Extract the (x, y) coordinate from the center of the cell holding the provided text.  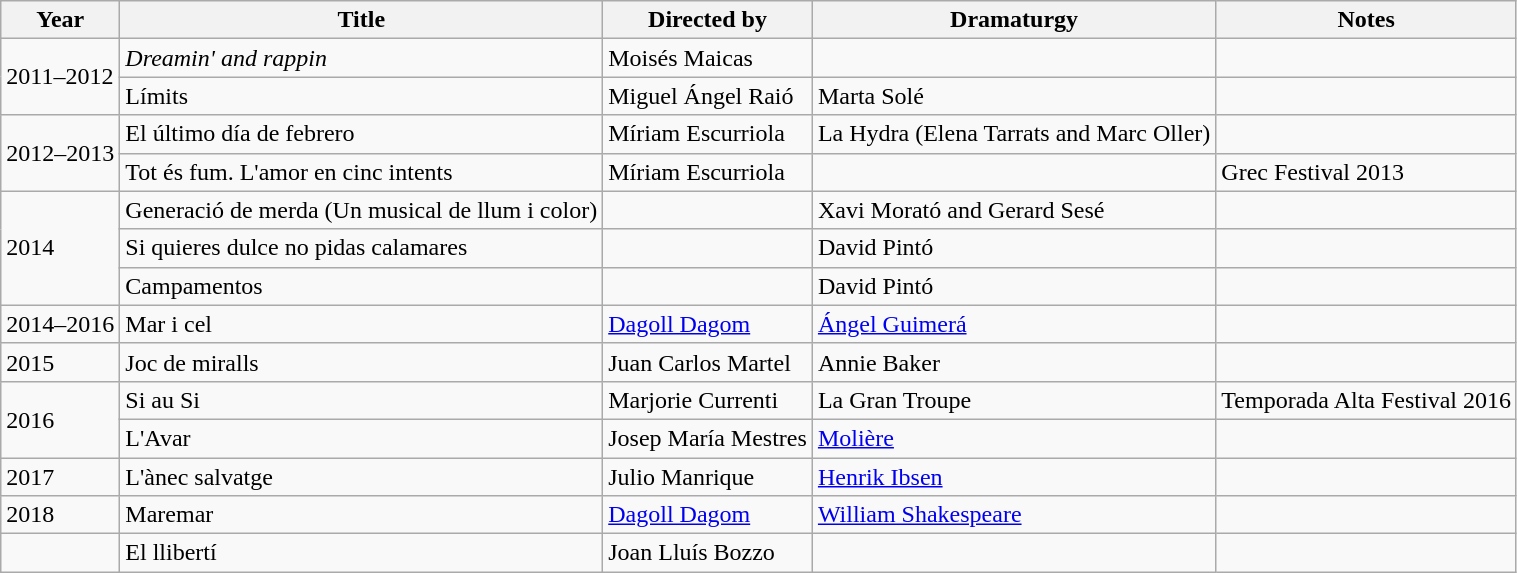
Molière (1014, 438)
Ángel Guimerá (1014, 324)
La Gran Troupe (1014, 400)
Year (60, 20)
El llibertí (362, 553)
2011–2012 (60, 77)
Grec Festival 2013 (1366, 172)
Julio Manrique (708, 477)
Notes (1366, 20)
Mar i cel (362, 324)
Tot és fum. L'amor en cinc intents (362, 172)
La Hydra (Elena Tarrats and Marc Oller) (1014, 134)
Marjorie Currenti (708, 400)
Maremar (362, 515)
Annie Baker (1014, 362)
Miguel Ángel Raió (708, 96)
Dramaturgy (1014, 20)
Temporada Alta Festival 2016 (1366, 400)
Marta Solé (1014, 96)
Joc de miralls (362, 362)
2018 (60, 515)
Dreamin' and rappin (362, 58)
Title (362, 20)
2014–2016 (60, 324)
2012–2013 (60, 153)
Moisés Maicas (708, 58)
2014 (60, 248)
L'ànec salvatge (362, 477)
2015 (60, 362)
Joan Lluís Bozzo (708, 553)
Henrik Ibsen (1014, 477)
Juan Carlos Martel (708, 362)
Josep María Mestres (708, 438)
Límits (362, 96)
Si au Si (362, 400)
Directed by (708, 20)
Generació de merda (Un musical de llum i color) (362, 210)
Xavi Morató and Gerard Sesé (1014, 210)
Campamentos (362, 286)
L'Avar (362, 438)
El último día de febrero (362, 134)
2017 (60, 477)
2016 (60, 419)
William Shakespeare (1014, 515)
Si quieres dulce no pidas calamares (362, 248)
